Scan for the cell matching the given text and deliver its (x, y) coordinate at center. 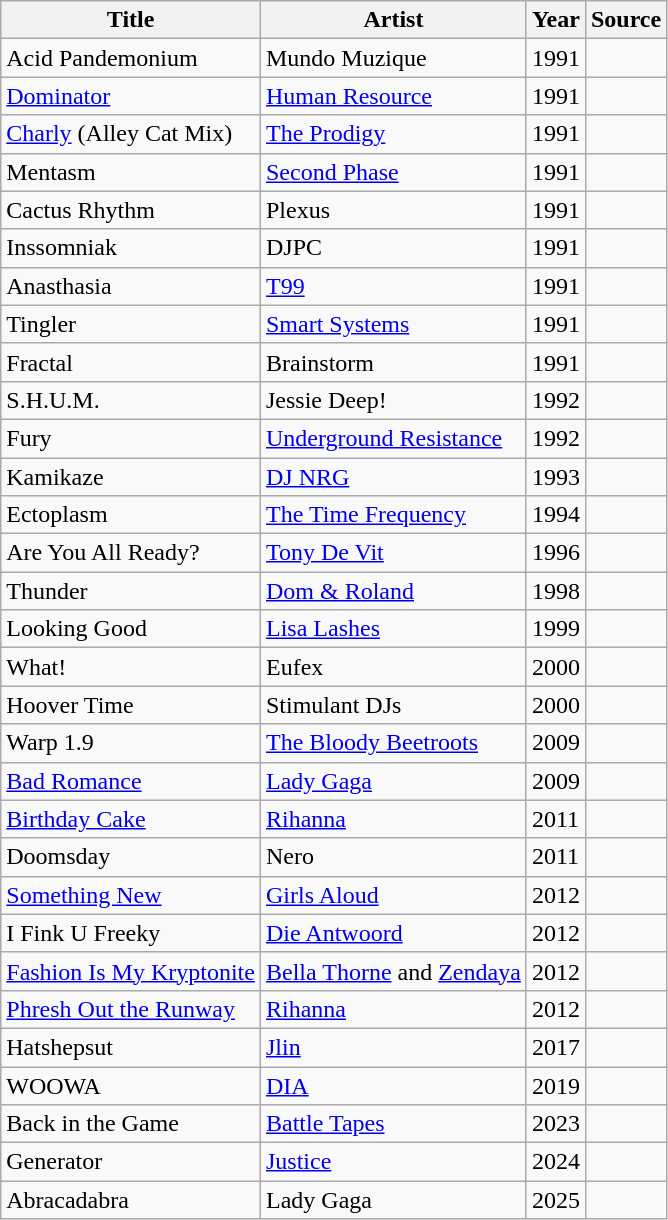
Eufex (393, 667)
Jlin (393, 1047)
Ectoplasm (131, 515)
Human Resource (393, 96)
2025 (556, 1200)
Looking Good (131, 629)
Warp 1.9 (131, 743)
Fractal (131, 362)
Phresh Out the Runway (131, 1009)
Plexus (393, 210)
Fury (131, 438)
Generator (131, 1162)
T99 (393, 286)
Dom & Roland (393, 591)
Jessie Deep! (393, 400)
Artist (393, 20)
Tingler (131, 324)
Smart Systems (393, 324)
Bella Thorne and Zendaya (393, 971)
Charly (Alley Cat Mix) (131, 134)
Hatshepsut (131, 1047)
Nero (393, 857)
Mundo Muzique (393, 58)
WOOWA (131, 1085)
The Prodigy (393, 134)
Dominator (131, 96)
Back in the Game (131, 1124)
Title (131, 20)
S.H.U.M. (131, 400)
Justice (393, 1162)
Brainstorm (393, 362)
Mentasm (131, 172)
Fashion Is My Kryptonite (131, 971)
Lisa Lashes (393, 629)
Acid Pandemonium (131, 58)
Hoover Time (131, 705)
The Time Frequency (393, 515)
Bad Romance (131, 781)
2024 (556, 1162)
1993 (556, 477)
Thunder (131, 591)
Battle Tapes (393, 1124)
Abracadabra (131, 1200)
1999 (556, 629)
Something New (131, 895)
Tony De Vit (393, 553)
Source (626, 20)
DIA (393, 1085)
1996 (556, 553)
Anasthasia (131, 286)
What! (131, 667)
Second Phase (393, 172)
1998 (556, 591)
DJPC (393, 248)
The Bloody Beetroots (393, 743)
Die Antwoord (393, 933)
2023 (556, 1124)
Underground Resistance (393, 438)
Stimulant DJs (393, 705)
2019 (556, 1085)
1994 (556, 515)
2017 (556, 1047)
Girls Aloud (393, 895)
Are You All Ready? (131, 553)
Cactus Rhythm (131, 210)
Year (556, 20)
DJ NRG (393, 477)
I Fink U Freeky (131, 933)
Birthday Cake (131, 819)
Doomsday (131, 857)
Inssomniak (131, 248)
Kamikaze (131, 477)
